Scan for the cell matching the given text and deliver its [X, Y] coordinate at center. 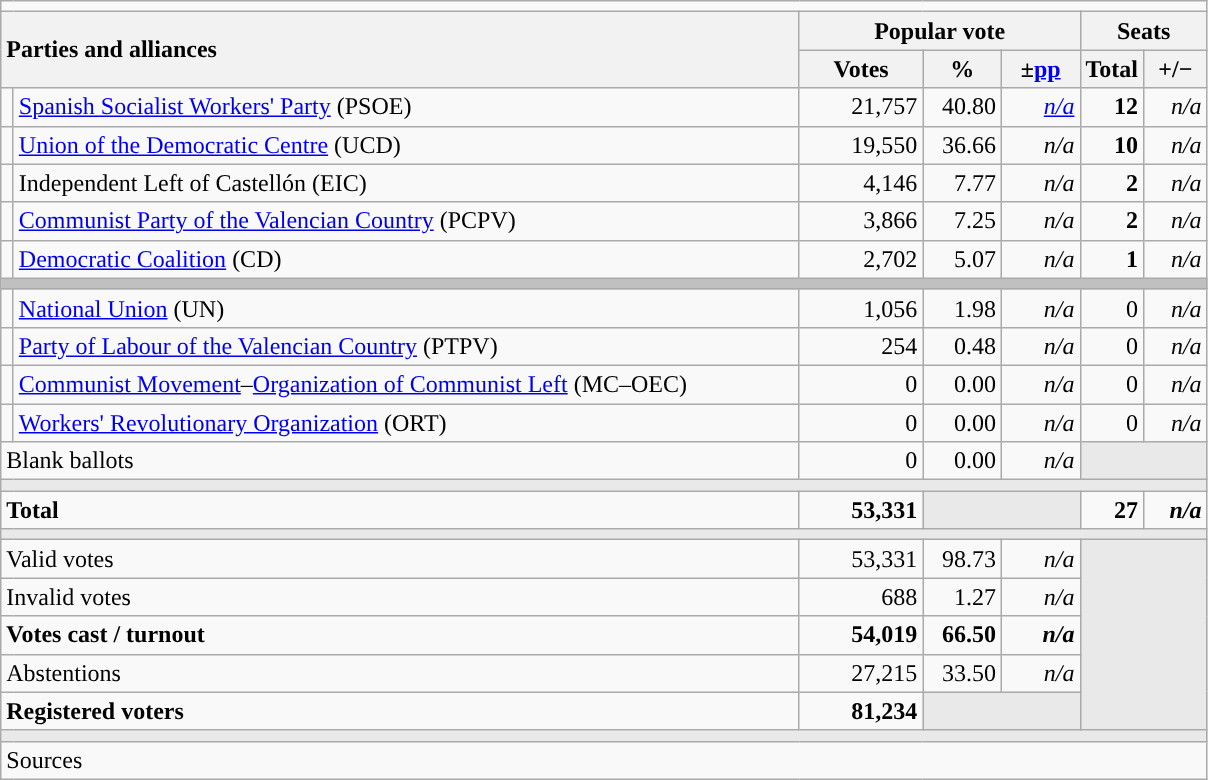
66.50 [962, 635]
Democratic Coalition (CD) [406, 259]
1.27 [962, 597]
19,550 [861, 145]
Seats [1144, 31]
40.80 [962, 107]
10 [1112, 145]
Party of Labour of the Valencian Country (PTPV) [406, 346]
Abstentions [400, 673]
% [962, 69]
254 [861, 346]
±pp [1040, 69]
2,702 [861, 259]
+/− [1176, 69]
Invalid votes [400, 597]
Workers' Revolutionary Organization (ORT) [406, 423]
Communist Party of the Valencian Country (PCPV) [406, 221]
0.48 [962, 346]
33.50 [962, 673]
Valid votes [400, 559]
3,866 [861, 221]
Votes [861, 69]
Communist Movement–Organization of Communist Left (MC–OEC) [406, 384]
Independent Left of Castellón (EIC) [406, 183]
98.73 [962, 559]
National Union (UN) [406, 308]
12 [1112, 107]
21,757 [861, 107]
Popular vote [940, 31]
688 [861, 597]
54,019 [861, 635]
7.77 [962, 183]
Parties and alliances [400, 50]
1 [1112, 259]
4,146 [861, 183]
Registered voters [400, 711]
5.07 [962, 259]
7.25 [962, 221]
1.98 [962, 308]
Sources [604, 760]
36.66 [962, 145]
27,215 [861, 673]
1,056 [861, 308]
81,234 [861, 711]
Union of the Democratic Centre (UCD) [406, 145]
27 [1112, 510]
Votes cast / turnout [400, 635]
Spanish Socialist Workers' Party (PSOE) [406, 107]
Blank ballots [400, 461]
